Find where the given text appears and provide that cell's center as (X, Y) coordinate. 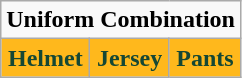
Uniform Combination (121, 20)
Helmet (46, 58)
Jersey (130, 58)
Pants (204, 58)
